From the cell containing the given text, extract its center point as [x, y] coordinate. 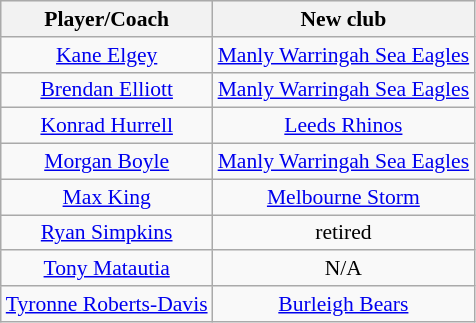
Konrad Hurrell [107, 126]
Kane Elgey [107, 55]
Melbourne Storm [344, 197]
Brendan Elliott [107, 90]
Player/Coach [107, 19]
Morgan Boyle [107, 162]
Leeds Rhinos [344, 126]
Tony Matautia [107, 269]
N/A [344, 269]
Max King [107, 197]
New club [344, 19]
Burleigh Bears [344, 304]
Ryan Simpkins [107, 233]
retired [344, 233]
Tyronne Roberts-Davis [107, 304]
